Scan for the cell matching the given text and deliver its [X, Y] coordinate at center. 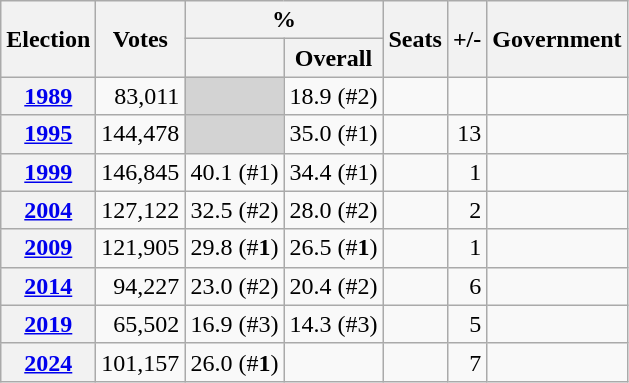
127,122 [140, 210]
101,157 [140, 362]
13 [466, 134]
35.0 (#1) [334, 134]
65,502 [140, 324]
Overall [334, 58]
146,845 [140, 172]
Election [48, 39]
2019 [48, 324]
2004 [48, 210]
83,011 [140, 96]
% [284, 20]
26.0 (#1) [234, 362]
+/- [466, 39]
7 [466, 362]
Seats [415, 39]
1995 [48, 134]
2009 [48, 248]
144,478 [140, 134]
20.4 (#2) [334, 286]
40.1 (#1) [234, 172]
2024 [48, 362]
32.5 (#2) [234, 210]
28.0 (#2) [334, 210]
26.5 (#1) [334, 248]
Votes [140, 39]
18.9 (#2) [334, 96]
23.0 (#2) [234, 286]
Government [557, 39]
14.3 (#3) [334, 324]
34.4 (#1) [334, 172]
2 [466, 210]
1989 [48, 96]
29.8 (#1) [234, 248]
16.9 (#3) [234, 324]
121,905 [140, 248]
2014 [48, 286]
5 [466, 324]
6 [466, 286]
94,227 [140, 286]
1999 [48, 172]
